For the text-containing cell, return its midpoint in (x, y) coordinate format. 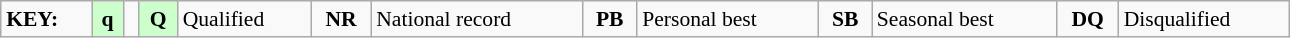
National record (476, 19)
DQ (1088, 19)
PB (610, 19)
Personal best (728, 19)
Disqualified (1204, 19)
Q (158, 19)
q (108, 19)
Qualified (244, 19)
NR (341, 19)
KEY: (46, 19)
SB (846, 19)
Seasonal best (964, 19)
